Output the (X, Y) coordinate of the center of the cell containing the given text.  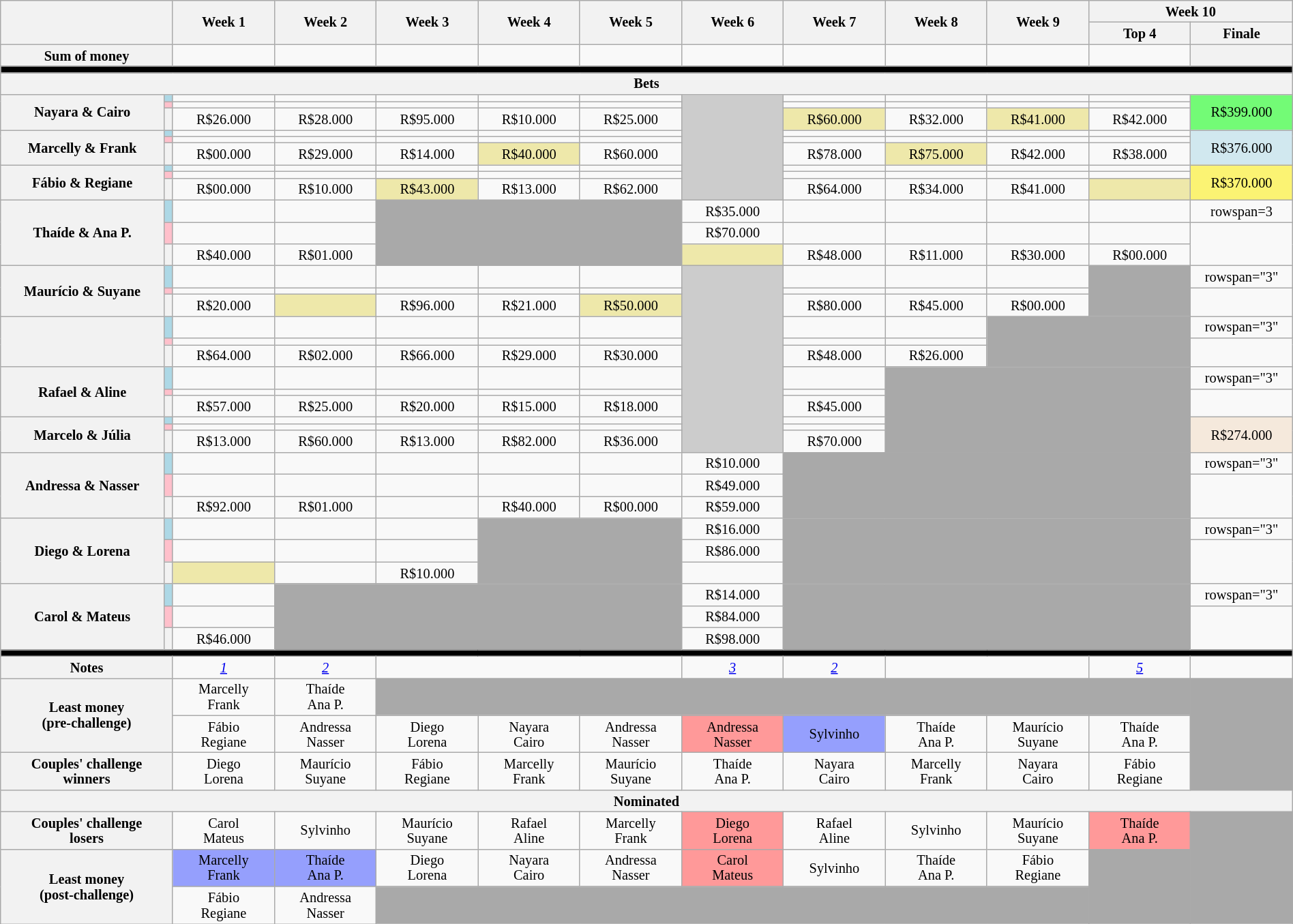
R$376.000 (1241, 147)
R$98.000 (732, 638)
R$18.000 (630, 406)
R$32.000 (936, 119)
Sum of money (87, 55)
Marcelo & Júlia (83, 434)
R$35.000 (732, 211)
R$46.000 (224, 638)
R$95.000 (427, 119)
Maurício & Suyane (83, 291)
Rafael & Aline (83, 391)
Week 6 (732, 22)
Diego & Lorena (83, 550)
R$370.000 (1241, 183)
Week 5 (630, 22)
R$57.000 (224, 406)
Week 8 (936, 22)
Least money(pre-challenge) (87, 715)
Couples' challengewinners (87, 771)
R$16.000 (732, 528)
R$82.000 (529, 441)
Nominated (646, 801)
R$399.000 (1241, 112)
Least money(post-challenge) (87, 886)
Nayara & Cairo (83, 112)
Week 4 (529, 22)
Week 2 (326, 22)
Couples' challengelosers (87, 831)
5 (1140, 667)
Week 7 (835, 22)
R$49.000 (732, 485)
Fábio & Regiane (83, 183)
R$02.000 (326, 355)
R$86.000 (732, 551)
Finale (1241, 33)
rowspan=3 (1241, 211)
R$28.000 (326, 119)
Marcelly & Frank (83, 147)
Top 4 (1140, 33)
Week 9 (1038, 22)
Week 3 (427, 22)
R$92.000 (224, 507)
R$34.000 (936, 189)
Carol & Mateus (83, 616)
R$21.000 (529, 305)
R$75.000 (936, 153)
1 (224, 667)
Bets (646, 83)
R$59.000 (732, 507)
R$11.000 (936, 254)
R$84.000 (732, 616)
Week 10 (1191, 11)
R$36.000 (630, 441)
Notes (87, 667)
Week 1 (224, 22)
R$15.000 (529, 406)
Thaíde & Ana P. (83, 233)
3 (732, 667)
R$43.000 (427, 189)
R$66.000 (427, 355)
R$274.000 (1241, 434)
Andressa & Nasser (83, 485)
R$80.000 (835, 305)
R$96.000 (427, 305)
R$78.000 (835, 153)
R$38.000 (1140, 153)
R$50.000 (630, 305)
R$62.000 (630, 189)
